From the cell containing the given text, extract its center point as (x, y) coordinate. 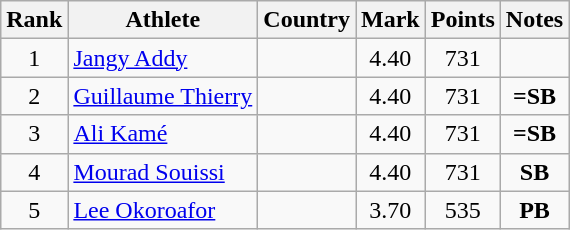
5 (34, 210)
Notes (534, 20)
Jangy Addy (163, 58)
4 (34, 172)
Athlete (163, 20)
3 (34, 134)
535 (462, 210)
PB (534, 210)
Points (462, 20)
2 (34, 96)
Rank (34, 20)
Country (307, 20)
3.70 (391, 210)
Mourad Souissi (163, 172)
SB (534, 172)
Lee Okoroafor (163, 210)
Mark (391, 20)
Ali Kamé (163, 134)
Guillaume Thierry (163, 96)
1 (34, 58)
